Identify which cell holds the provided text, then report its (X, Y) central coordinate. 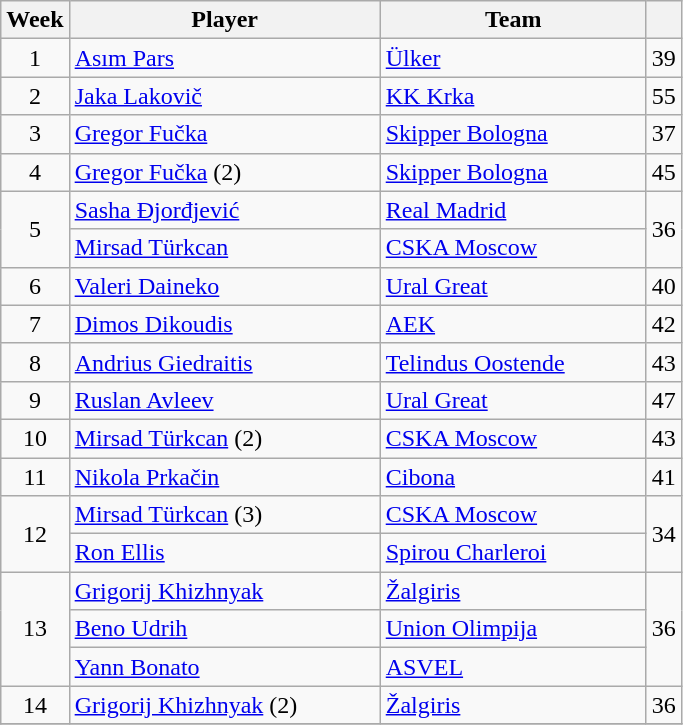
Mirsad Türkcan (2) (224, 438)
Team (513, 20)
34 (664, 534)
7 (35, 324)
Andrius Giedraitis (224, 362)
41 (664, 477)
Union Olimpija (513, 629)
37 (664, 134)
11 (35, 477)
39 (664, 58)
6 (35, 286)
9 (35, 400)
40 (664, 286)
Ruslan Avleev (224, 400)
Grigorij Khizhnyak (2) (224, 705)
Mirsad Türkcan (224, 248)
Sasha Đjorđjević (224, 210)
Valeri Daineko (224, 286)
Ülker (513, 58)
Ron Ellis (224, 553)
Cibona (513, 477)
2 (35, 96)
12 (35, 534)
Jaka Lakovič (224, 96)
ASVEL (513, 667)
Gregor Fučka (2) (224, 172)
5 (35, 229)
Dimos Dikoudis (224, 324)
4 (35, 172)
Yann Bonato (224, 667)
KK Krka (513, 96)
14 (35, 705)
45 (664, 172)
8 (35, 362)
10 (35, 438)
Week (35, 20)
Asım Pars (224, 58)
Mirsad Türkcan (3) (224, 515)
55 (664, 96)
Player (224, 20)
1 (35, 58)
Beno Udrih (224, 629)
3 (35, 134)
Real Madrid (513, 210)
Telindus Oostende (513, 362)
47 (664, 400)
Spirou Charleroi (513, 553)
Nikola Prkačin (224, 477)
13 (35, 629)
AEK (513, 324)
42 (664, 324)
Grigorij Khizhnyak (224, 591)
Gregor Fučka (224, 134)
